Identify which cell holds the provided text, then report its [X, Y] central coordinate. 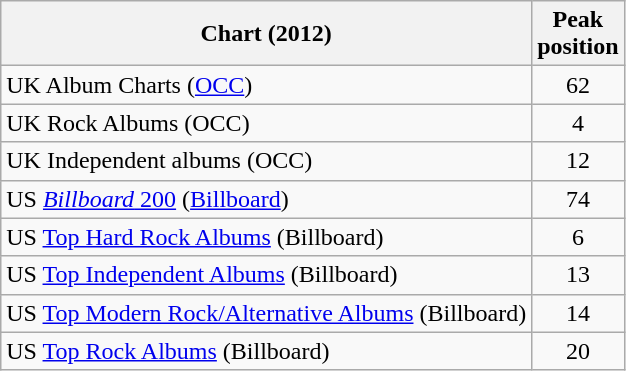
Chart (2012) [266, 34]
6 [578, 237]
74 [578, 199]
4 [578, 123]
14 [578, 313]
13 [578, 275]
62 [578, 85]
20 [578, 351]
US Top Modern Rock/Alternative Albums (Billboard) [266, 313]
UK Independent albums (OCC) [266, 161]
UK Rock Albums (OCC) [266, 123]
US Billboard 200 (Billboard) [266, 199]
US Top Independent Albums (Billboard) [266, 275]
US Top Hard Rock Albums (Billboard) [266, 237]
US Top Rock Albums (Billboard) [266, 351]
12 [578, 161]
UK Album Charts (OCC) [266, 85]
Peakposition [578, 34]
